Identify which cell holds the provided text, then report its [X, Y] central coordinate. 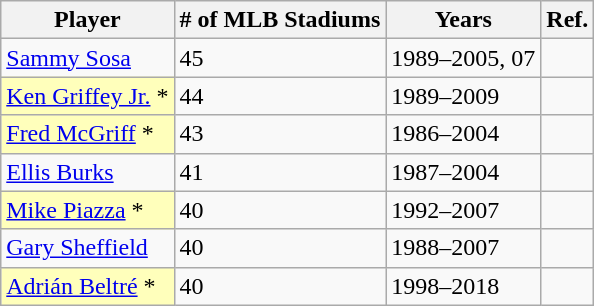
45 [280, 58]
1989–2005, 07 [464, 58]
Fred McGriff * [88, 134]
Ref. [568, 20]
1987–2004 [464, 172]
Gary Sheffield [88, 248]
1986–2004 [464, 134]
1998–2018 [464, 286]
44 [280, 96]
Ken Griffey Jr. * [88, 96]
# of MLB Stadiums [280, 20]
Ellis Burks [88, 172]
Adrián Beltré * [88, 286]
1988–2007 [464, 248]
1989–2009 [464, 96]
41 [280, 172]
Years [464, 20]
Mike Piazza * [88, 210]
1992–2007 [464, 210]
Sammy Sosa [88, 58]
Player [88, 20]
43 [280, 134]
